Locate the cell with the specified text and output its [x, y] center coordinate. 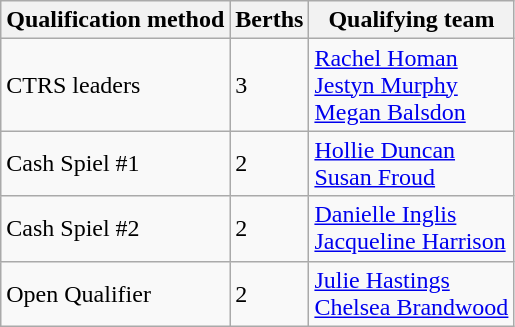
Julie Hastings Chelsea Brandwood [412, 294]
CTRS leaders [116, 85]
Rachel Homan Jestyn Murphy Megan Balsdon [412, 85]
Qualifying team [412, 20]
Hollie Duncan Susan Froud [412, 164]
Danielle Inglis Jacqueline Harrison [412, 228]
Qualification method [116, 20]
Cash Spiel #2 [116, 228]
Open Qualifier [116, 294]
3 [270, 85]
Berths [270, 20]
Cash Spiel #1 [116, 164]
